Capture the cell that displays the provided text and extract its [x, y] central coordinate. 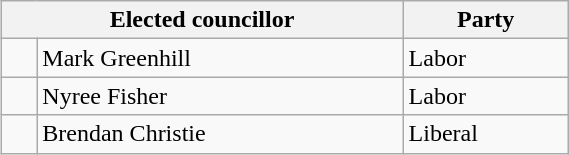
Brendan Christie [220, 134]
Elected councillor [202, 20]
Nyree Fisher [220, 96]
Liberal [486, 134]
Party [486, 20]
Mark Greenhill [220, 58]
